Return the (x, y) coordinate for the center point of the cell that contains the specified text.  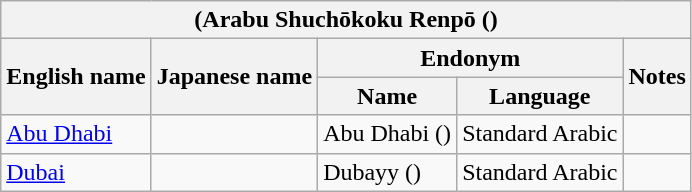
(Arabu Shuchōkoku Renpō () (346, 20)
Dubayy () (388, 172)
Abu Dhabi (76, 134)
Japanese name (234, 77)
Dubai (76, 172)
Endonym (470, 58)
Language (540, 96)
Notes (657, 77)
Abu Dhabi () (388, 134)
English name (76, 77)
Name (388, 96)
